Locate the cell with the specified text and output its (x, y) center coordinate. 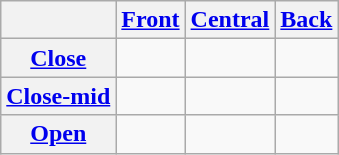
Central (230, 20)
Back (306, 20)
Close (58, 58)
Open (58, 134)
Front (150, 20)
Close-mid (58, 96)
